Pinpoint the cell where the given text exists, returning its (X, Y) midpoint coordinate. 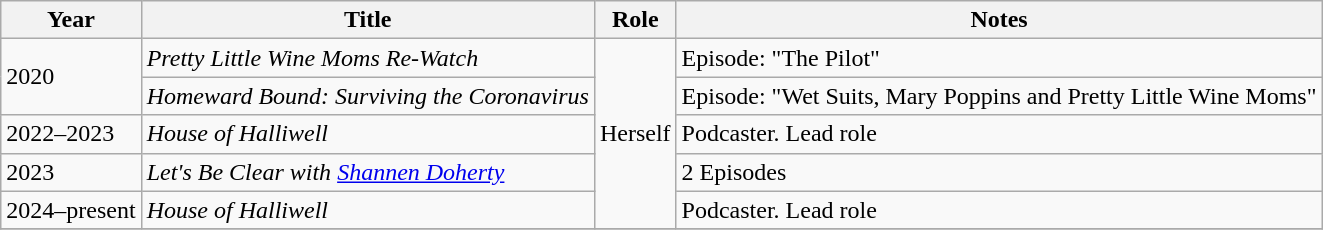
Herself (635, 134)
2020 (71, 77)
Episode: "The Pilot" (999, 58)
Role (635, 20)
2024–present (71, 210)
Year (71, 20)
Let's Be Clear with Shannen Doherty (368, 172)
2 Episodes (999, 172)
Notes (999, 20)
Episode: "Wet Suits, Mary Poppins and Pretty Little Wine Moms" (999, 96)
Homeward Bound: Surviving the Coronavirus (368, 96)
2022–2023 (71, 134)
Pretty Little Wine Moms Re-Watch (368, 58)
Title (368, 20)
2023 (71, 172)
